Capture the cell that displays the provided text and extract its [x, y] central coordinate. 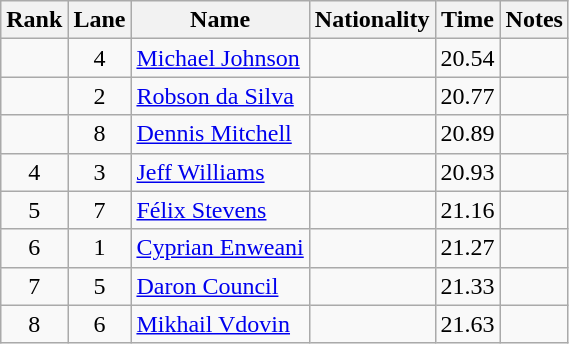
21.16 [468, 210]
20.77 [468, 96]
Rank [34, 20]
20.93 [468, 172]
21.27 [468, 248]
Dennis Mitchell [220, 134]
20.54 [468, 58]
Michael Johnson [220, 58]
Félix Stevens [220, 210]
Robson da Silva [220, 96]
21.33 [468, 286]
21.63 [468, 324]
20.89 [468, 134]
Daron Council [220, 286]
Time [468, 20]
Notes [534, 20]
2 [100, 96]
Mikhail Vdovin [220, 324]
Name [220, 20]
3 [100, 172]
Lane [100, 20]
1 [100, 248]
Jeff Williams [220, 172]
Cyprian Enweani [220, 248]
Nationality [372, 20]
